Extract the [X, Y] coordinate from the center of the cell holding the provided text.  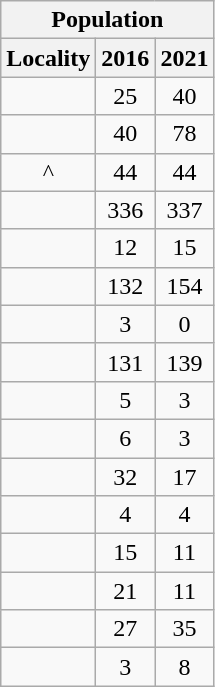
12 [126, 248]
5 [126, 400]
8 [184, 667]
Locality [48, 58]
78 [184, 134]
Population [108, 20]
21 [126, 591]
154 [184, 286]
2021 [184, 58]
35 [184, 629]
337 [184, 210]
139 [184, 362]
^ [48, 172]
17 [184, 477]
336 [126, 210]
132 [126, 286]
6 [126, 438]
32 [126, 477]
0 [184, 324]
27 [126, 629]
2016 [126, 58]
131 [126, 362]
25 [126, 96]
